Provide the (x, y) coordinate of the cell's center where the given text is located.  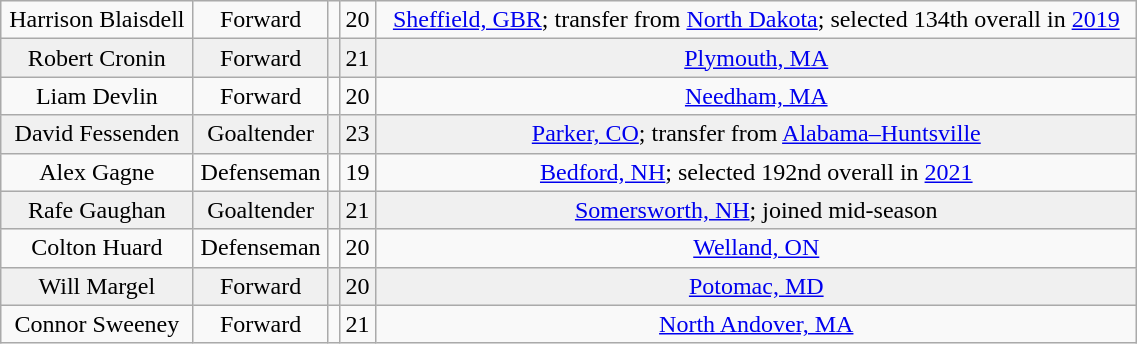
Plymouth, MA (756, 58)
Welland, ON (756, 248)
Connor Sweeney (97, 324)
Harrison Blaisdell (97, 20)
23 (358, 134)
North Andover, MA (756, 324)
Needham, MA (756, 96)
Rafe Gaughan (97, 210)
Somersworth, NH; joined mid-season (756, 210)
David Fessenden (97, 134)
19 (358, 172)
Parker, CO; transfer from Alabama–Huntsville (756, 134)
Colton Huard (97, 248)
Robert Cronin (97, 58)
Potomac, MD (756, 286)
Sheffield, GBR; transfer from North Dakota; selected 134th overall in 2019 (756, 20)
Will Margel (97, 286)
Bedford, NH; selected 192nd overall in 2021 (756, 172)
Liam Devlin (97, 96)
Alex Gagne (97, 172)
